Provide the [x, y] coordinate of the cell's center where the given text is located.  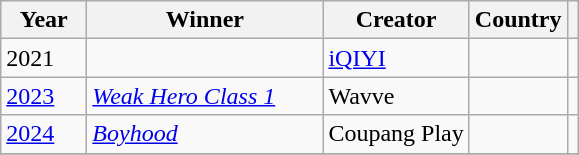
Wavve [396, 96]
2024 [44, 134]
Coupang Play [396, 134]
Creator [396, 20]
Weak Hero Class 1 [205, 96]
Year [44, 20]
Winner [205, 20]
Boyhood [205, 134]
iQIYI [396, 58]
2021 [44, 58]
Country [518, 20]
2023 [44, 96]
